Extract the (X, Y) coordinate from the center of the cell holding the provided text.  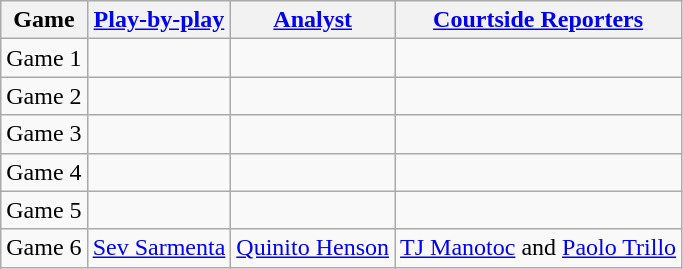
Game 3 (44, 134)
Sev Sarmenta (159, 248)
TJ Manotoc and Paolo Trillo (538, 248)
Play-by-play (159, 20)
Game 1 (44, 58)
Game 4 (44, 172)
Quinito Henson (313, 248)
Game (44, 20)
Game 6 (44, 248)
Analyst (313, 20)
Game 5 (44, 210)
Game 2 (44, 96)
Courtside Reporters (538, 20)
